Find where the given text appears and provide that cell's center as [X, Y] coordinate. 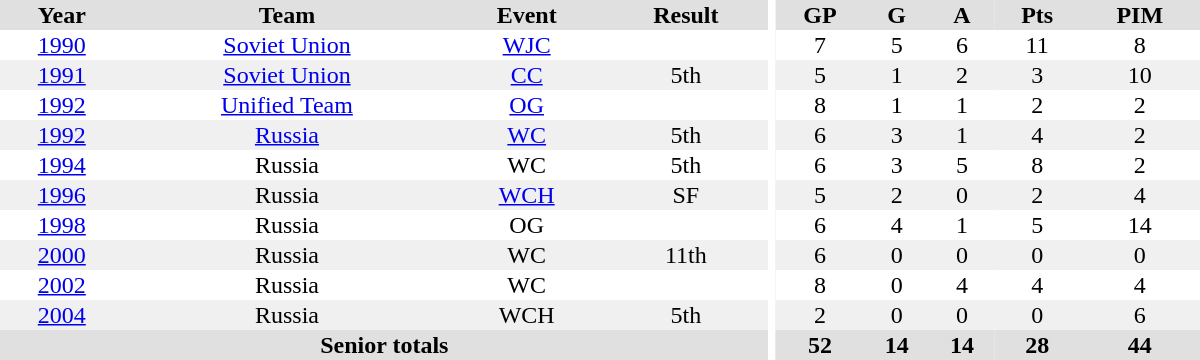
2000 [62, 255]
Event [526, 15]
A [962, 15]
28 [1038, 345]
WJC [526, 45]
2004 [62, 315]
G [896, 15]
Unified Team [288, 105]
SF [686, 195]
1991 [62, 75]
Team [288, 15]
11 [1038, 45]
PIM [1140, 15]
44 [1140, 345]
Result [686, 15]
52 [820, 345]
10 [1140, 75]
GP [820, 15]
1990 [62, 45]
1996 [62, 195]
Pts [1038, 15]
CC [526, 75]
Senior totals [384, 345]
11th [686, 255]
2002 [62, 285]
1994 [62, 165]
1998 [62, 225]
Year [62, 15]
7 [820, 45]
